Locate the cell with the specified text and output its (X, Y) center coordinate. 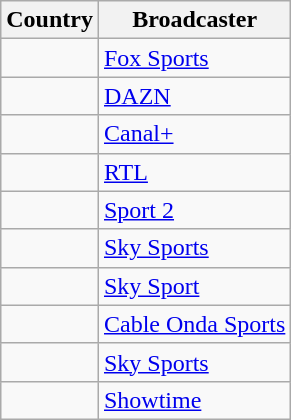
Broadcaster (194, 20)
Country (50, 20)
RTL (194, 172)
Sport 2 (194, 210)
Showtime (194, 400)
Fox Sports (194, 58)
Sky Sport (194, 286)
DAZN (194, 96)
Cable Onda Sports (194, 324)
Canal+ (194, 134)
